Identify which cell holds the provided text, then report its [x, y] central coordinate. 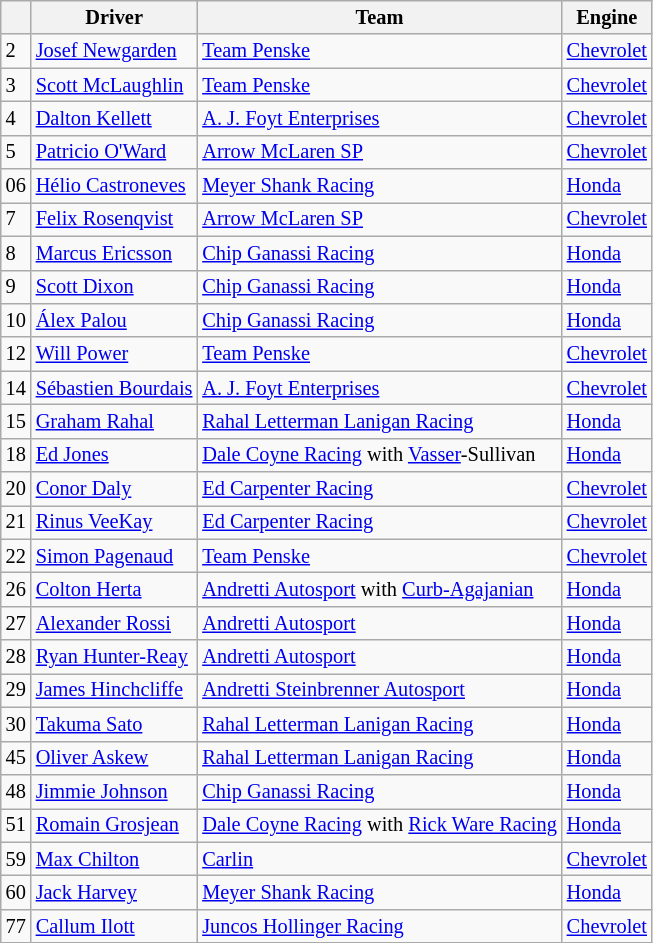
7 [16, 219]
48 [16, 791]
3 [16, 85]
Driver [114, 17]
20 [16, 489]
Dale Coyne Racing with Vasser-Sullivan [379, 455]
Josef Newgarden [114, 51]
Takuma Sato [114, 724]
28 [16, 657]
Rinus VeeKay [114, 522]
5 [16, 152]
Simon Pagenaud [114, 556]
77 [16, 926]
Hélio Castroneves [114, 186]
14 [16, 388]
Felix Rosenqvist [114, 219]
Scott McLaughlin [114, 85]
Andretti Autosport with Curb-Agajanian [379, 589]
Ed Jones [114, 455]
Romain Grosjean [114, 825]
Alexander Rossi [114, 623]
12 [16, 354]
Carlin [379, 859]
29 [16, 690]
21 [16, 522]
9 [16, 287]
Team [379, 17]
59 [16, 859]
Jimmie Johnson [114, 791]
4 [16, 118]
Conor Daly [114, 489]
27 [16, 623]
Dalton Kellett [114, 118]
10 [16, 320]
Colton Herta [114, 589]
Max Chilton [114, 859]
Engine [607, 17]
60 [16, 892]
Ryan Hunter-Reay [114, 657]
Sébastien Bourdais [114, 388]
Andretti Steinbrenner Autosport [379, 690]
Jack Harvey [114, 892]
22 [16, 556]
Álex Palou [114, 320]
30 [16, 724]
18 [16, 455]
Graham Rahal [114, 421]
51 [16, 825]
26 [16, 589]
Oliver Askew [114, 758]
2 [16, 51]
8 [16, 253]
Marcus Ericsson [114, 253]
James Hinchcliffe [114, 690]
Dale Coyne Racing with Rick Ware Racing [379, 825]
Scott Dixon [114, 287]
06 [16, 186]
Callum Ilott [114, 926]
Patricio O'Ward [114, 152]
45 [16, 758]
Will Power [114, 354]
15 [16, 421]
Juncos Hollinger Racing [379, 926]
